Pinpoint the cell where the given text exists, returning its (X, Y) midpoint coordinate. 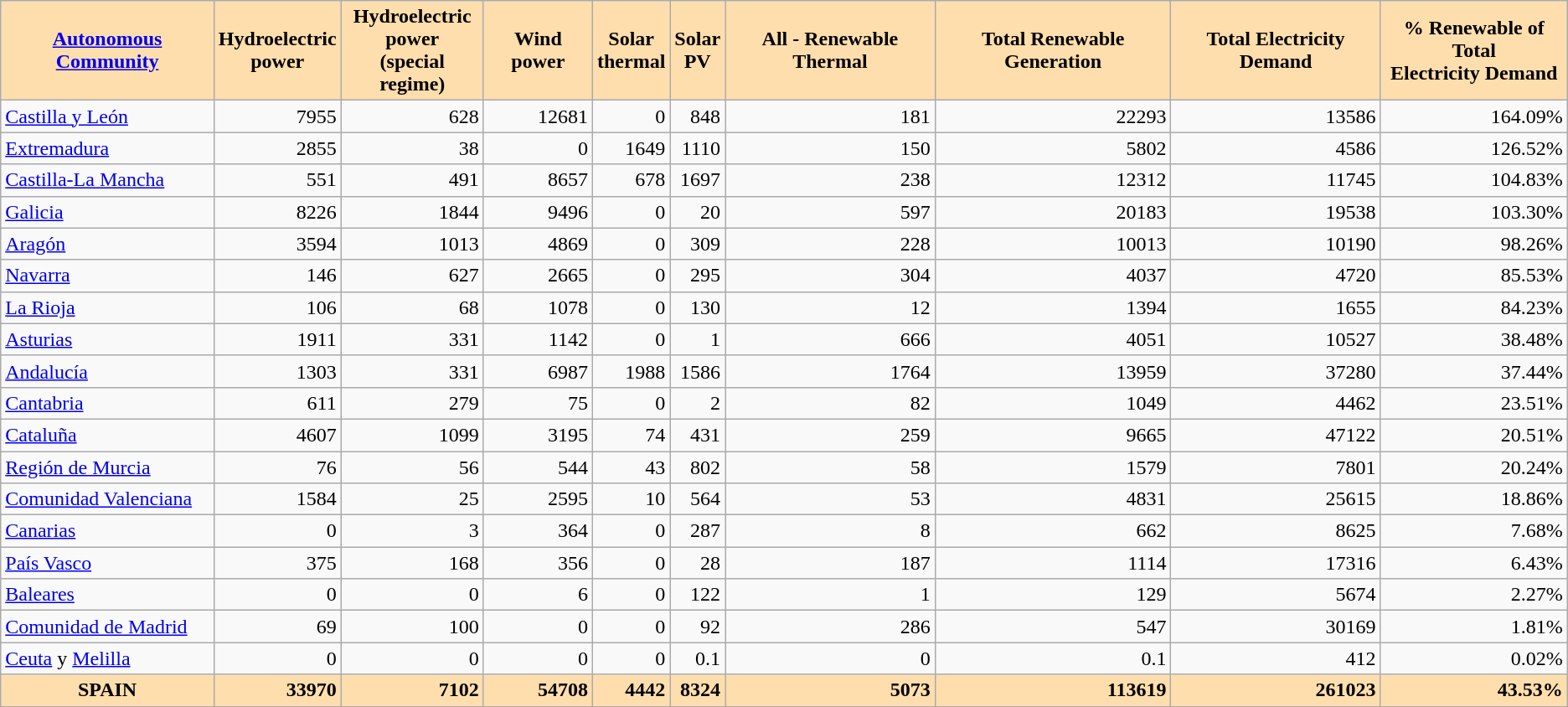
187 (831, 563)
53 (831, 499)
All - Renewable Thermal (831, 50)
38.48% (1474, 339)
Solarthermal (631, 50)
1988 (631, 371)
Aragón (107, 244)
7.68% (1474, 531)
País Vasco (107, 563)
3 (412, 531)
84.23% (1474, 307)
146 (277, 276)
6987 (538, 371)
8324 (698, 690)
25615 (1276, 499)
74 (631, 435)
309 (698, 244)
1579 (1053, 467)
259 (831, 435)
Castilla-La Mancha (107, 180)
1099 (412, 435)
8657 (538, 180)
100 (412, 627)
Baleares (107, 595)
Hydroelectricpower(special regime) (412, 50)
20 (698, 212)
% Renewable of TotalElectricity Demand (1474, 50)
611 (277, 403)
5674 (1276, 595)
Wind power (538, 50)
4037 (1053, 276)
666 (831, 339)
Canarias (107, 531)
103.30% (1474, 212)
2665 (538, 276)
7102 (412, 690)
4051 (1053, 339)
1586 (698, 371)
1142 (538, 339)
1655 (1276, 307)
106 (277, 307)
126.52% (1474, 148)
SPAIN (107, 690)
5802 (1053, 148)
5073 (831, 690)
68 (412, 307)
11745 (1276, 180)
Castilla y León (107, 116)
4607 (277, 435)
76 (277, 467)
130 (698, 307)
0.02% (1474, 658)
22293 (1053, 116)
20.24% (1474, 467)
412 (1276, 658)
Extremadura (107, 148)
678 (631, 180)
4869 (538, 244)
8226 (277, 212)
848 (698, 116)
551 (277, 180)
375 (277, 563)
627 (412, 276)
6 (538, 595)
597 (831, 212)
279 (412, 403)
1697 (698, 180)
168 (412, 563)
37.44% (1474, 371)
43.53% (1474, 690)
3195 (538, 435)
Cantabria (107, 403)
9665 (1053, 435)
Total Renewable Generation (1053, 50)
6.43% (1474, 563)
1649 (631, 148)
287 (698, 531)
37280 (1276, 371)
69 (277, 627)
13959 (1053, 371)
38 (412, 148)
25 (412, 499)
75 (538, 403)
Asturias (107, 339)
1394 (1053, 307)
Total Electricity Demand (1276, 50)
364 (538, 531)
1911 (277, 339)
4586 (1276, 148)
1110 (698, 148)
238 (831, 180)
20.51% (1474, 435)
4720 (1276, 276)
7955 (277, 116)
8 (831, 531)
7801 (1276, 467)
113619 (1053, 690)
1078 (538, 307)
4462 (1276, 403)
304 (831, 276)
13586 (1276, 116)
Cataluña (107, 435)
1584 (277, 499)
12 (831, 307)
4442 (631, 690)
SolarPV (698, 50)
10527 (1276, 339)
491 (412, 180)
9496 (538, 212)
18.86% (1474, 499)
1764 (831, 371)
85.53% (1474, 276)
261023 (1276, 690)
47122 (1276, 435)
1844 (412, 212)
2.27% (1474, 595)
129 (1053, 595)
28 (698, 563)
Comunidad Valenciana (107, 499)
La Rioja (107, 307)
164.09% (1474, 116)
1013 (412, 244)
295 (698, 276)
104.83% (1474, 180)
662 (1053, 531)
10013 (1053, 244)
92 (698, 627)
547 (1053, 627)
1049 (1053, 403)
356 (538, 563)
Navarra (107, 276)
Hydroelectricpower (277, 50)
98.26% (1474, 244)
2595 (538, 499)
30169 (1276, 627)
23.51% (1474, 403)
1114 (1053, 563)
19538 (1276, 212)
2 (698, 403)
58 (831, 467)
Andalucía (107, 371)
12681 (538, 116)
20183 (1053, 212)
17316 (1276, 563)
122 (698, 595)
43 (631, 467)
628 (412, 116)
10 (631, 499)
Ceuta y Melilla (107, 658)
Región de Murcia (107, 467)
Comunidad de Madrid (107, 627)
431 (698, 435)
564 (698, 499)
33970 (277, 690)
56 (412, 467)
802 (698, 467)
3594 (277, 244)
1.81% (1474, 627)
286 (831, 627)
228 (831, 244)
10190 (1276, 244)
4831 (1053, 499)
150 (831, 148)
1303 (277, 371)
82 (831, 403)
Autonomous Community (107, 50)
544 (538, 467)
8625 (1276, 531)
Galicia (107, 212)
2855 (277, 148)
181 (831, 116)
54708 (538, 690)
12312 (1053, 180)
